Capture the cell that displays the provided text and extract its (x, y) central coordinate. 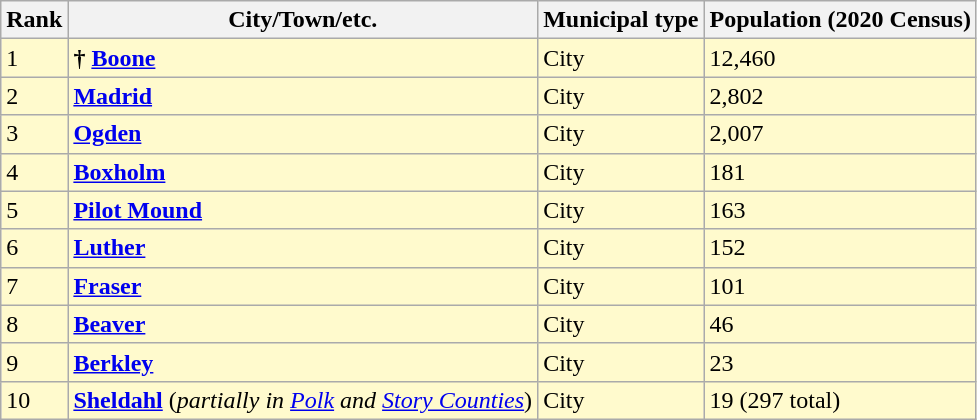
Boxholm (303, 172)
3 (34, 134)
City/Town/etc. (303, 20)
5 (34, 210)
7 (34, 286)
Fraser (303, 286)
† Boone (303, 58)
19 (297 total) (840, 400)
8 (34, 324)
Beaver (303, 324)
10 (34, 400)
Ogden (303, 134)
46 (840, 324)
Madrid (303, 96)
6 (34, 248)
181 (840, 172)
Luther (303, 248)
4 (34, 172)
Population (2020 Census) (840, 20)
Sheldahl (partially in Polk and Story Counties) (303, 400)
101 (840, 286)
12,460 (840, 58)
Pilot Mound (303, 210)
Rank (34, 20)
Municipal type (621, 20)
152 (840, 248)
1 (34, 58)
2 (34, 96)
Berkley (303, 362)
2,007 (840, 134)
163 (840, 210)
9 (34, 362)
23 (840, 362)
2,802 (840, 96)
